Capture the cell that displays the provided text and extract its [x, y] central coordinate. 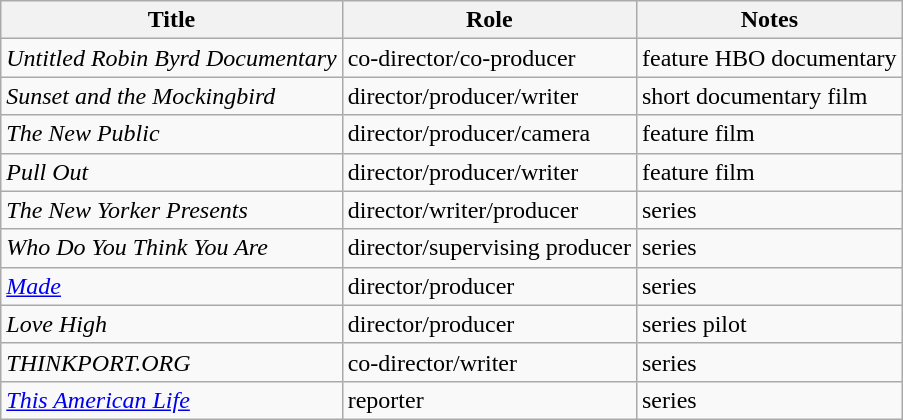
Notes [769, 20]
feature HBO documentary [769, 58]
Sunset and the Mockingbird [172, 96]
The New Public [172, 134]
Love High [172, 324]
Pull Out [172, 172]
reporter [489, 400]
series pilot [769, 324]
Who Do You Think You Are [172, 248]
Role [489, 20]
co-director/co-producer [489, 58]
The New Yorker Presents [172, 210]
short documentary film [769, 96]
Title [172, 20]
co-director/writer [489, 362]
THINKPORT.ORG [172, 362]
Made [172, 286]
director/producer/camera [489, 134]
director/writer/producer [489, 210]
This American Life [172, 400]
director/supervising producer [489, 248]
Untitled Robin Byrd Documentary [172, 58]
